Detect which cell encompasses the target text, then output its (X, Y) center coordinate. 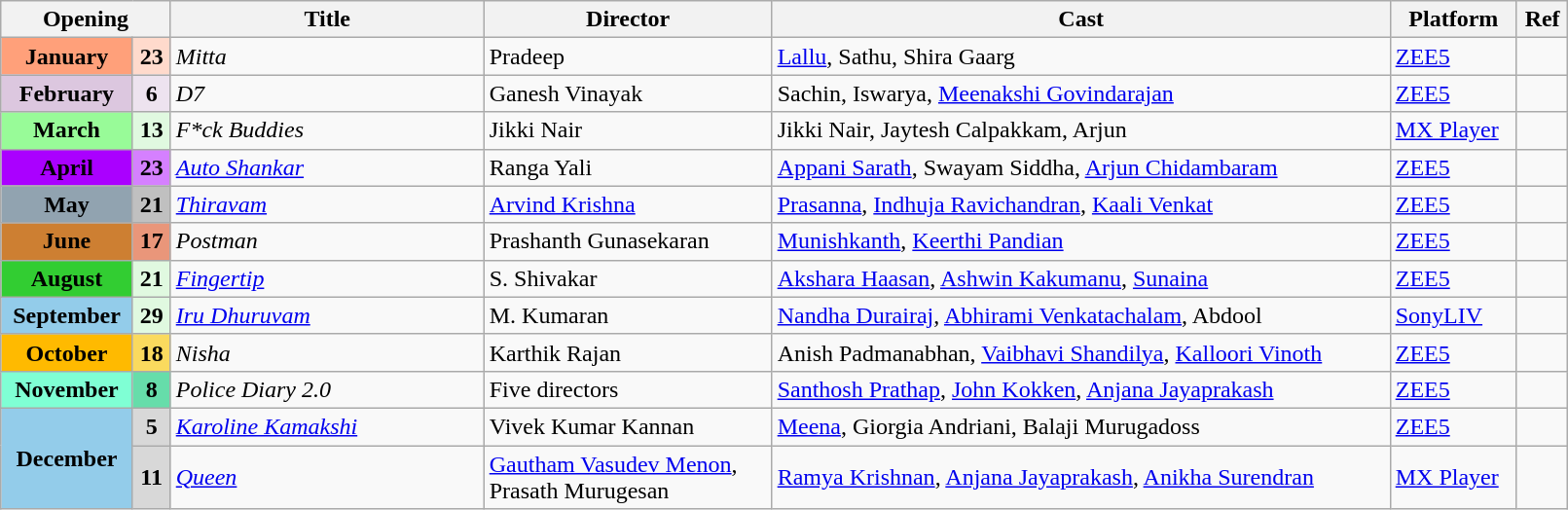
F*ck Buddies (327, 130)
Ganesh Vinayak (628, 93)
November (66, 389)
Opening (86, 19)
Auto Shankar (327, 167)
February (66, 93)
Thiravam (327, 204)
Anish Padmanabhan, Vaibhavi Shandilya, Kalloori Vinoth (1080, 352)
Police Diary 2.0 (327, 389)
Vivek Kumar Kannan (628, 426)
Nandha Durairaj, Abhirami Venkatachalam, Abdool (1080, 315)
Nisha (327, 352)
Appani Sarath, Swayam Siddha, Arjun Chidambaram (1080, 167)
Akshara Haasan, Ashwin Kakumanu, Sunaina (1080, 278)
Ramya Krishnan, Anjana Jayaprakash, Anikha Surendran (1080, 477)
April (66, 167)
Ref (1542, 19)
Meena, Giorgia Andriani, Balaji Murugadoss (1080, 426)
Title (327, 19)
March (66, 130)
January (66, 56)
Fingertip (327, 278)
Karoline Kamakshi (327, 426)
Prasanna, Indhuja Ravichandran, Kaali Venkat (1080, 204)
11 (152, 477)
December (66, 457)
Director (628, 19)
17 (152, 241)
September (66, 315)
October (66, 352)
6 (152, 93)
Five directors (628, 389)
Jikki Nair, Jaytesh Calpakkam, Arjun (1080, 130)
18 (152, 352)
M. Kumaran (628, 315)
Lallu, Sathu, Shira Gaarg (1080, 56)
Gautham Vasudev Menon, Prasath Murugesan (628, 477)
Queen (327, 477)
SonyLIV (1453, 315)
Prashanth Gunasekaran (628, 241)
Arvind Krishna (628, 204)
Santhosh Prathap, John Kokken, Anjana Jayaprakash (1080, 389)
D7 (327, 93)
13 (152, 130)
Mitta (327, 56)
Iru Dhuruvam (327, 315)
Postman (327, 241)
Ranga Yali (628, 167)
June (66, 241)
Platform (1453, 19)
Karthik Rajan (628, 352)
August (66, 278)
5 (152, 426)
8 (152, 389)
Sachin, Iswarya, Meenakshi Govindarajan (1080, 93)
Cast (1080, 19)
S. Shivakar (628, 278)
May (66, 204)
Munishkanth, Keerthi Pandian (1080, 241)
Jikki Nair (628, 130)
29 (152, 315)
Pradeep (628, 56)
